Search for the cell housing the specified text and yield its [x, y] center coordinate. 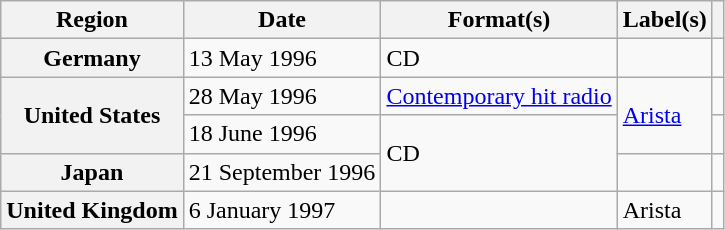
18 June 1996 [282, 134]
6 January 1997 [282, 210]
Germany [92, 58]
Region [92, 20]
21 September 1996 [282, 172]
Format(s) [499, 20]
13 May 1996 [282, 58]
United Kingdom [92, 210]
28 May 1996 [282, 96]
Date [282, 20]
United States [92, 115]
Japan [92, 172]
Label(s) [664, 20]
Contemporary hit radio [499, 96]
